Find where the given text appears and provide that cell's center as [X, Y] coordinate. 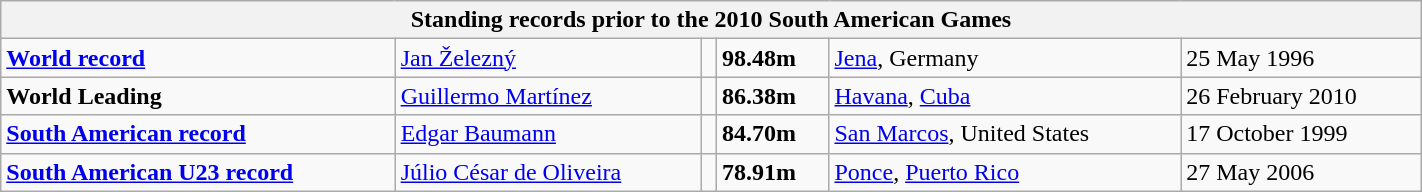
86.38m [772, 96]
San Marcos, United States [1005, 134]
World record [198, 58]
Júlio César de Oliveira [548, 172]
25 May 1996 [1302, 58]
South American record [198, 134]
26 February 2010 [1302, 96]
78.91m [772, 172]
South American U23 record [198, 172]
17 October 1999 [1302, 134]
Edgar Baumann [548, 134]
Havana, Cuba [1005, 96]
Jan Železný [548, 58]
Guillermo Martínez [548, 96]
Ponce, Puerto Rico [1005, 172]
98.48m [772, 58]
Jena, Germany [1005, 58]
27 May 2006 [1302, 172]
World Leading [198, 96]
Standing records prior to the 2010 South American Games [711, 20]
84.70m [772, 134]
